Extract the (x, y) coordinate from the center of the cell holding the provided text.  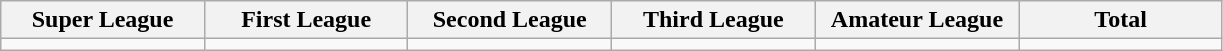
Third League (714, 20)
Super League (103, 20)
Second League (510, 20)
Total (1121, 20)
First League (306, 20)
Amateur League (917, 20)
